Find where the given text appears and provide that cell's center as [x, y] coordinate. 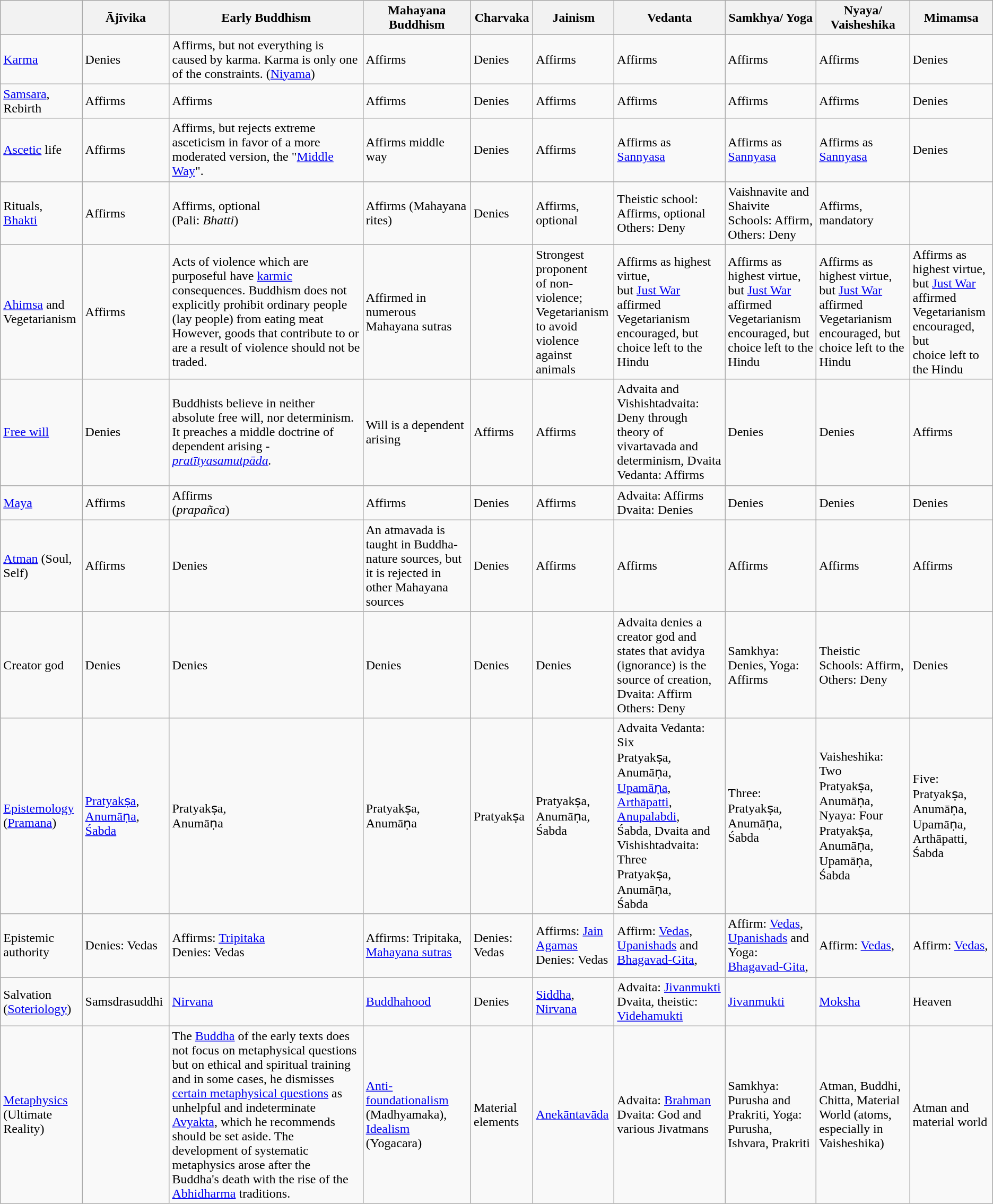
Samsdrasuddhi [126, 1001]
Pratyakṣa,Anumāṇa,Śabda [574, 816]
Affirms, but not everything is caused by karma. Karma is only one of the constraints. (Niyama) [266, 59]
Atman and material world [951, 1115]
Moksha [863, 1001]
Theistic Schools: Affirm, Others: Deny [863, 665]
Ahimsa and Vegetarianism [41, 312]
Theistic school: Affirms, optionalOthers: Deny [669, 213]
Nirvana [266, 1001]
Anti-foundationalism (Madhyamaka), Idealism (Yogacara) [417, 1115]
Material elements [502, 1115]
Will is a dependent arising [417, 432]
Rituals, Bhakti [41, 213]
Affirmed in numerous Mahayana sutras [417, 312]
Advaita denies a creator god and states that avidya (ignorance) is the source of creation, Dvaita: AffirmOthers: Deny [669, 665]
Metaphysics(Ultimate Reality) [41, 1115]
Siddha,Nirvana [574, 1001]
Affirms middle way [417, 150]
An atmavada is taught in Buddha-nature sources, but it is rejected in other Mahayana sources [417, 565]
Advaita Vedanta: Six Pratyakṣa,Anumāṇa,Upamāṇa,Arthāpatti,Anupalabdi,Śabda, Dvaita and Vishishtadvaita: Three Pratyakṣa,Anumāṇa,Śabda [669, 816]
Affirm: Vedas, Upanishads and Yoga: Bhagavad-Gita, [771, 945]
Free will [41, 432]
Five: Pratyakṣa,Anumāṇa,Upamāṇa,Arthāpatti,Śabda [951, 816]
Affirms (Mahayana rites) [417, 213]
Ascetic life [41, 150]
Samsara, Rebirth [41, 101]
Affirms: TripitakaDenies: Vedas [266, 945]
Buddhahood [417, 1001]
Advaita and Vishishtadvaita: Deny through theory of vivartavada and determinism, Dvaita Vedanta: Affirms [669, 432]
Affirms, optional(Pali: Bhatti) [266, 213]
Early Buddhism [266, 18]
Epistemology(Pramana) [41, 816]
Charvaka [502, 18]
Samkhya: Purusha and Prakriti, Yoga: Purusha, Ishvara, Prakriti [771, 1115]
Affirms, but rejects extreme asceticism in favor of a more moderated version, the "Middle Way". [266, 150]
Nyaya/ Vaisheshika [863, 18]
Affirm: Vedas, Upanishads and Bhagavad-Gita, [669, 945]
Affirms, optional [574, 213]
Vaishnavite and Shaivite Schools: Affirm, Others: Deny [771, 213]
Creator god [41, 665]
Ājīvika [126, 18]
Buddhists believe in neither absolute free will, nor determinism. It preaches a middle doctrine of dependent arising - pratītyasamutpāda. [266, 432]
Vaisheshika: Two Pratyakṣa,Anumāṇa, Nyaya: Four Pratyakṣa,Anumāṇa,Upamāṇa,Śabda [863, 816]
Samkhya/ Yoga [771, 18]
Vedanta [669, 18]
Three: Pratyakṣa,Anumāṇa,Śabda [771, 816]
Atman, Buddhi, Chitta, Material World (atoms, especially in Vaisheshika) [863, 1115]
Pratyakṣa [502, 816]
Jainism [574, 18]
Jivanmukti [771, 1001]
Salvation(Soteriology) [41, 1001]
Advaita: JivanmuktiDvaita, theistic: Videhamukti [669, 1001]
Epistemic authority [41, 945]
Affirms, mandatory [863, 213]
Maya [41, 503]
Strongest proponentof non-violence;Vegetarianism to avoidviolence against animals [574, 312]
Affirms: Tripitaka, Mahayana sutras [417, 945]
Karma [41, 59]
Mimamsa [951, 18]
Mahayana Buddhism [417, 18]
Anekāntavāda [574, 1115]
Pratyakṣa, Anumāṇa, Śabda [126, 816]
Atman (Soul, Self) [41, 565]
Advaita: Affirms Dvaita: Denies [669, 503]
Affirms: Jain AgamasDenies: Vedas [574, 945]
Affirms(prapañca) [266, 503]
Samkhya: Denies, Yoga: Affirms [771, 665]
Advaita: Brahman Dvaita: God and various Jivatmans [669, 1115]
Heaven [951, 1001]
